Scan for the cell matching the given text and deliver its (x, y) coordinate at center. 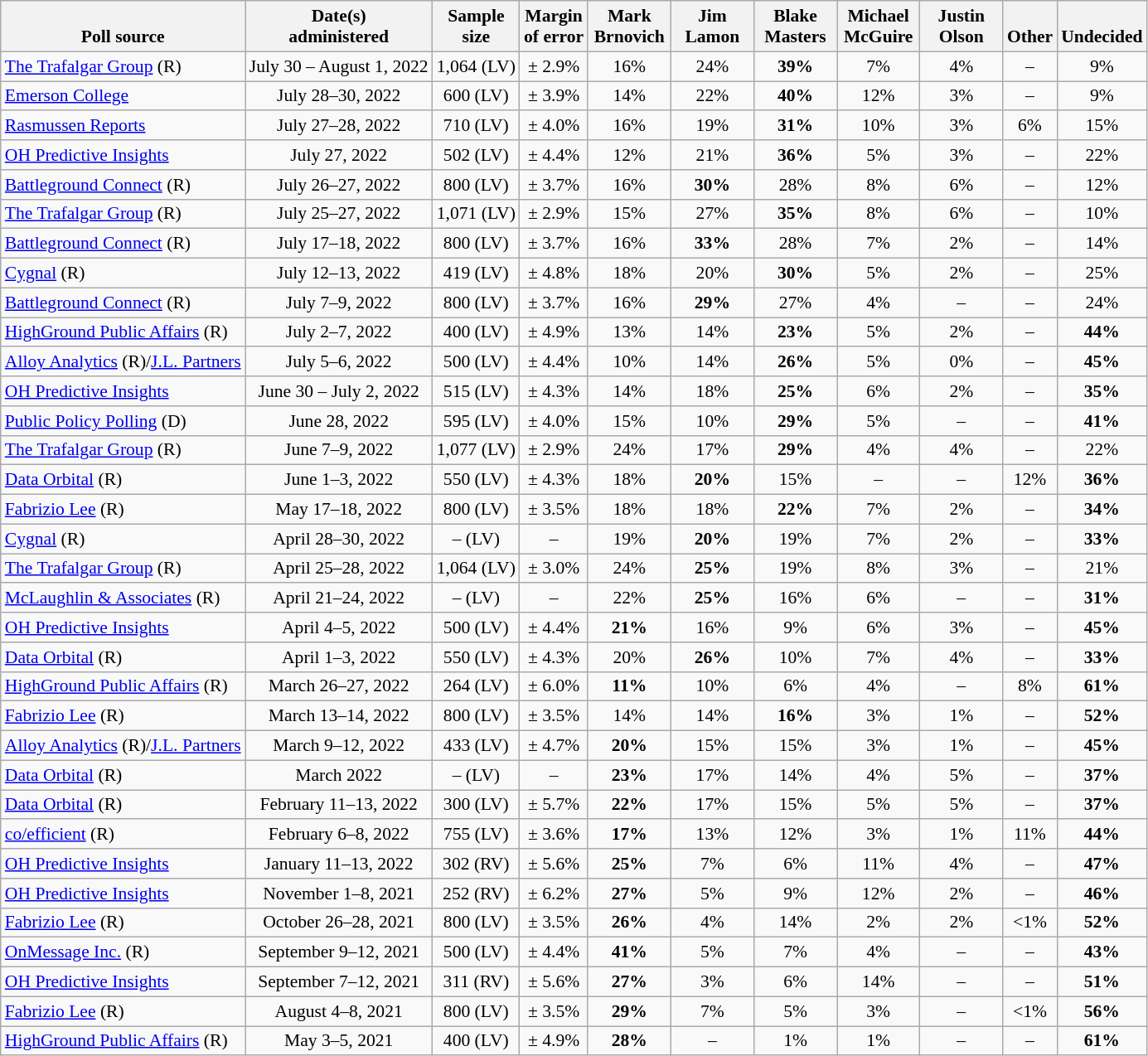
October 26–28, 2021 (339, 923)
± 6.2% (554, 894)
June 1–3, 2022 (339, 480)
0% (962, 362)
± 4.7% (554, 746)
264 (LV) (476, 686)
433 (LV) (476, 746)
600 (LV) (476, 96)
755 (LV) (476, 835)
Marginof error (554, 27)
April 4–5, 2022 (339, 627)
± 3.9% (554, 96)
McLaughlin & Associates (R) (123, 598)
February 11–13, 2022 (339, 805)
34% (1102, 510)
September 9–12, 2021 (339, 952)
OnMessage Inc. (R) (123, 952)
311 (RV) (476, 982)
47% (1102, 864)
February 6–8, 2022 (339, 835)
46% (1102, 894)
± 4.8% (554, 274)
September 7–12, 2021 (339, 982)
± 3.6% (554, 835)
March 2022 (339, 775)
July 5–6, 2022 (339, 362)
March 9–12, 2022 (339, 746)
Other (1029, 27)
January 11–13, 2022 (339, 864)
515 (LV) (476, 391)
Poll source (123, 27)
July 27–28, 2022 (339, 126)
July 28–30, 2022 (339, 96)
July 7–9, 2022 (339, 303)
39% (795, 66)
Samplesize (476, 27)
40% (795, 96)
July 30 – August 1, 2022 (339, 66)
1,071 (LV) (476, 214)
June 30 – July 2, 2022 (339, 391)
July 2–7, 2022 (339, 332)
April 21–24, 2022 (339, 598)
April 1–3, 2022 (339, 657)
August 4–8, 2021 (339, 1011)
July 27, 2022 (339, 155)
± 6.0% (554, 686)
April 28–30, 2022 (339, 539)
Emerson College (123, 96)
March 13–14, 2022 (339, 716)
JimLamon (712, 27)
April 25–28, 2022 (339, 569)
43% (1102, 952)
March 26–27, 2022 (339, 686)
Date(s)administered (339, 27)
May 3–5, 2021 (339, 1041)
± 3.0% (554, 569)
56% (1102, 1011)
July 12–13, 2022 (339, 274)
Undecided (1102, 27)
MarkBrnovich (629, 27)
Rasmussen Reports (123, 126)
502 (LV) (476, 155)
JustinOlson (962, 27)
710 (LV) (476, 126)
November 1–8, 2021 (339, 894)
May 17–18, 2022 (339, 510)
302 (RV) (476, 864)
MichaelMcGuire (879, 27)
419 (LV) (476, 274)
51% (1102, 982)
co/efficient (R) (123, 835)
300 (LV) (476, 805)
252 (RV) (476, 894)
± 5.7% (554, 805)
June 28, 2022 (339, 421)
Public Policy Polling (D) (123, 421)
595 (LV) (476, 421)
1,077 (LV) (476, 450)
June 7–9, 2022 (339, 450)
BlakeMasters (795, 27)
July 26–27, 2022 (339, 185)
July 17–18, 2022 (339, 244)
July 25–27, 2022 (339, 214)
